From the cell containing the given text, extract its center point as (x, y) coordinate. 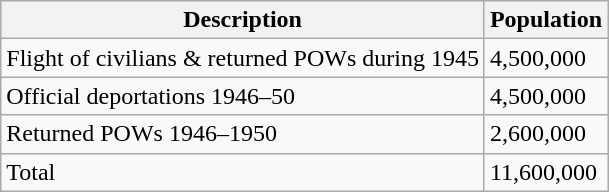
Official deportations 1946–50 (243, 96)
Flight of civilians & returned POWs during 1945 (243, 58)
Description (243, 20)
Returned POWs 1946–1950 (243, 134)
Total (243, 172)
Population (546, 20)
2,600,000 (546, 134)
11,600,000 (546, 172)
